Pinpoint the cell where the given text exists, returning its (X, Y) midpoint coordinate. 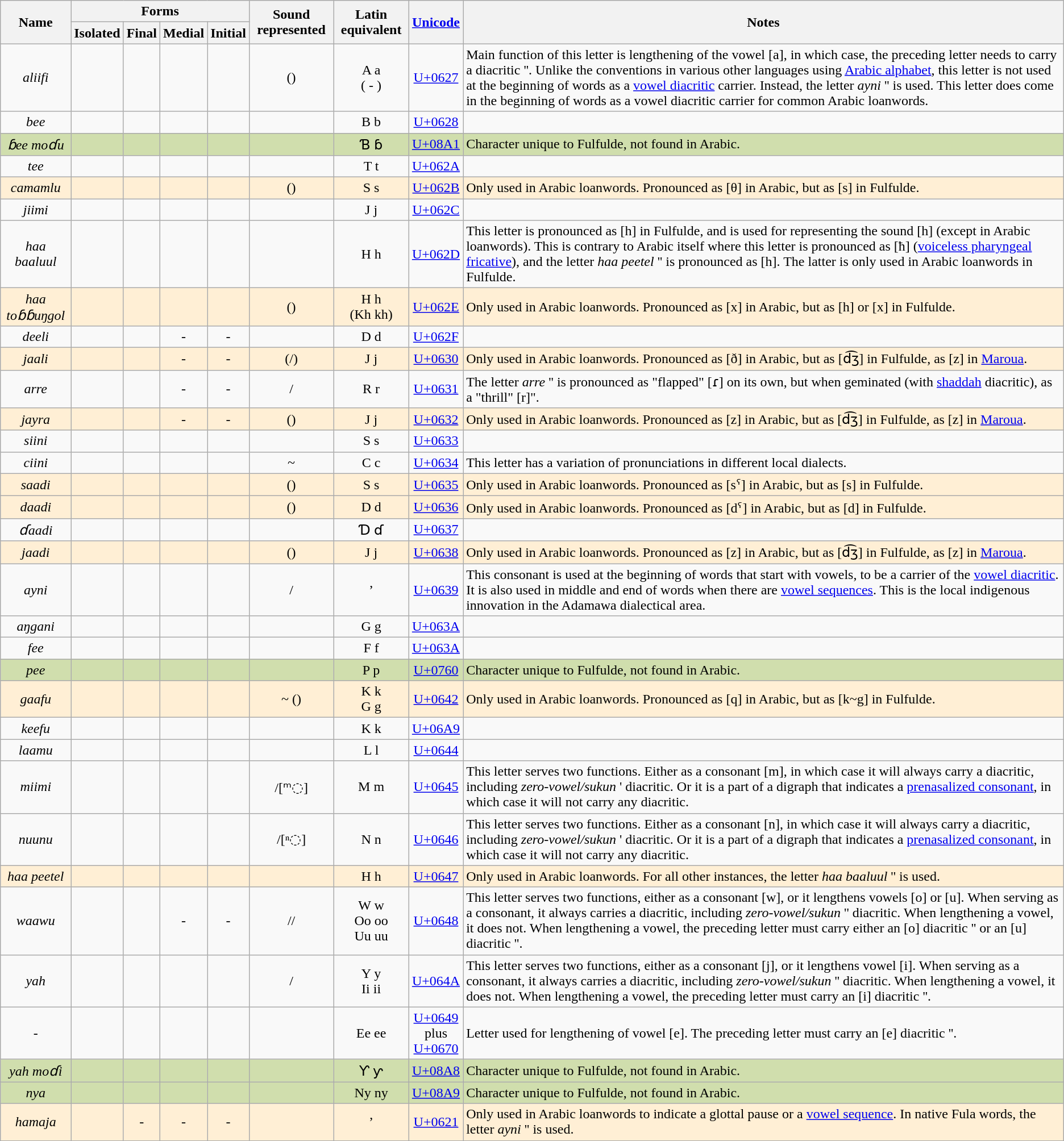
L l (372, 750)
U+062A (435, 166)
U+0627 (435, 77)
Isolated (97, 33)
haa toɓɓuŋgol (36, 307)
aŋgani (36, 627)
~ (291, 463)
U+0644 (435, 750)
Unicode (435, 22)
waawu (36, 921)
U+0628 (435, 122)
Only used in Arabic loanwords. Pronounced as [sˤ] in Arabic, but as [s] in Fulfulde. (764, 485)
Initial (228, 33)
K k (372, 728)
Medial (184, 33)
Ƴ ƴ (372, 1071)
Only used in Arabic loanwords. Pronounced as [q] in Arabic, but as [k~g] in Fulfulde. (764, 699)
deeli (36, 336)
U+0648 (435, 921)
saadi (36, 485)
nya (36, 1093)
W wOo ooUu uu (372, 921)
Only used in Arabic loanwords. Pronounced as [dˤ] in Arabic, but as [d] in Fulfulde. (764, 507)
U+0636 (435, 507)
keefu (36, 728)
C c (372, 463)
Only used in Arabic loanwords. Pronounced as [x] in Arabic, but as [h] or [x] in Fulfulde. (764, 307)
M m (372, 787)
Name (36, 22)
Final (142, 33)
U+0633 (435, 441)
fee (36, 648)
U+0647 (435, 876)
U+062D (435, 255)
/[ᵐ◌] (291, 787)
Sound represented (291, 22)
Ee ee (372, 1033)
P p (372, 670)
Notes (764, 22)
R r (372, 389)
ɓee moɗu (36, 144)
bee (36, 122)
Latin equivalent (372, 22)
ayni (36, 590)
U+0635 (435, 485)
B b (372, 122)
U+0639 (435, 590)
U+08A1 (435, 144)
Only used in Arabic loanwords to indicate a glottal pause or a vowel sequence. In native Fula words, the letter ayni '' is used. (764, 1122)
U+062E (435, 307)
hamaja (36, 1122)
U+0637 (435, 530)
U+0760 (435, 670)
/[ⁿ◌] (291, 839)
U+0638 (435, 552)
// (291, 921)
yah (36, 981)
aliifi (36, 77)
U+0630 (435, 359)
T t (372, 166)
N n (372, 839)
U+0621 (435, 1122)
Only used in Arabic loanwords. Pronounced as [θ] in Arabic, but as [s] in Fulfulde. (764, 188)
U+064A (435, 981)
Y yIi ii (372, 981)
arre (36, 389)
ɗaadi (36, 530)
U+062F (435, 336)
U+0631 (435, 389)
U+0649plusU+0670 (435, 1033)
(/) (291, 359)
pee (36, 670)
tee (36, 166)
U+0642 (435, 699)
Ɗ ɗ (372, 530)
U+0632 (435, 419)
gaafu (36, 699)
U+0646 (435, 839)
laamu (36, 750)
This letter has a variation of pronunciations in different local dialects. (764, 463)
U+062B (435, 188)
U+06A9 (435, 728)
A a( - ) (372, 77)
U+08A8 (435, 1071)
ciini (36, 463)
The letter arre '' is pronounced as "flapped" [ɾ] on its own, but when geminated (with shaddah diacritic), as a "thrill" [r]". (764, 389)
H h(Kh kh) (372, 307)
nuunu (36, 839)
camamlu (36, 188)
U+0634 (435, 463)
U+0645 (435, 787)
Letter used for lengthening of vowel [e]. The preceding letter must carry an [e] diacritic ''. (764, 1033)
jaali (36, 359)
Only used in Arabic loanwords. For all other instances, the letter haa baaluul '' is used. (764, 876)
Forms (160, 11)
jayra (36, 419)
jaadi (36, 552)
miimi (36, 787)
K k G g (372, 699)
Ɓ ɓ (372, 144)
siini (36, 441)
~ () (291, 699)
U+062C (435, 210)
yah moɗi (36, 1071)
U+08A9 (435, 1093)
Only used in Arabic loanwords. Pronounced as [ð] in Arabic, but as [d͡ʒ] in Fulfulde, as [z] in Maroua. (764, 359)
Ny ny (372, 1093)
F f (372, 648)
G g (372, 627)
haa peetel (36, 876)
haa baaluul (36, 255)
daadi (36, 507)
jiimi (36, 210)
